Return [X, Y] of the center of cell containing provided text 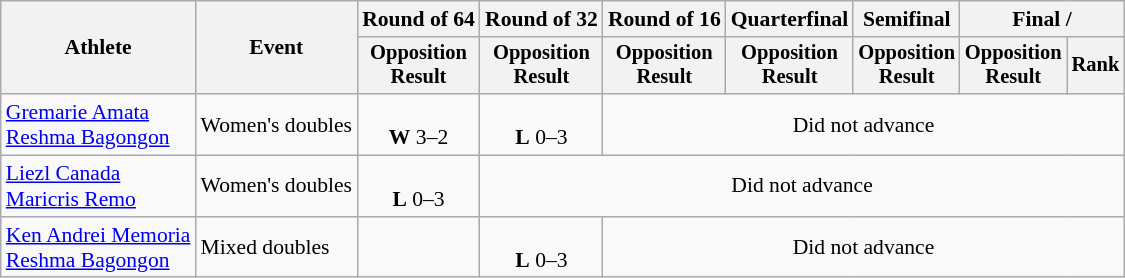
Liezl CanadaMaricris Remo [98, 186]
Round of 64 [418, 19]
Quarterfinal [790, 19]
Gremarie AmataReshma Bagongon [98, 124]
W 3–2 [418, 124]
Round of 16 [664, 19]
Final / [1042, 19]
Event [277, 48]
Ken Andrei MemoriaReshma Bagongon [98, 248]
Rank [1096, 66]
Athlete [98, 48]
Mixed doubles [277, 248]
Round of 32 [542, 19]
Semifinal [906, 19]
